Find where the given text appears and provide that cell's center as [x, y] coordinate. 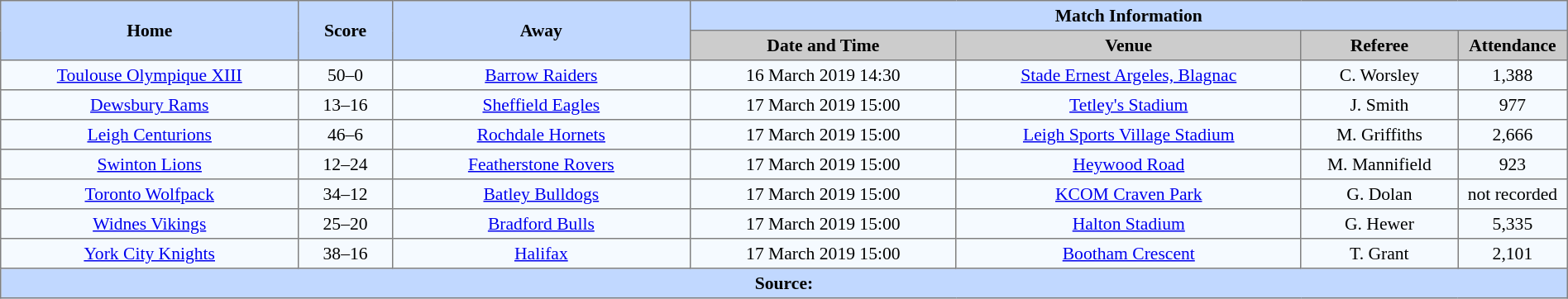
Venue [1128, 45]
Halifax [541, 254]
T. Grant [1379, 254]
G. Dolan [1379, 194]
Bootham Crescent [1128, 254]
Featherstone Rovers [541, 164]
Bradford Bulls [541, 224]
923 [1513, 164]
Barrow Raiders [541, 75]
Away [541, 31]
12–24 [346, 164]
G. Hewer [1379, 224]
M. Mannifield [1379, 164]
KCOM Craven Park [1128, 194]
Match Information [1128, 16]
Sheffield Eagles [541, 105]
13–16 [346, 105]
Heywood Road [1128, 164]
Rochdale Hornets [541, 135]
5,335 [1513, 224]
Attendance [1513, 45]
Stade Ernest Argeles, Blagnac [1128, 75]
J. Smith [1379, 105]
16 March 2019 14:30 [823, 75]
50–0 [346, 75]
Home [150, 31]
Swinton Lions [150, 164]
Dewsbury Rams [150, 105]
977 [1513, 105]
Leigh Sports Village Stadium [1128, 135]
Halton Stadium [1128, 224]
Widnes Vikings [150, 224]
not recorded [1513, 194]
34–12 [346, 194]
Leigh Centurions [150, 135]
Batley Bulldogs [541, 194]
Toronto Wolfpack [150, 194]
Toulouse Olympique XIII [150, 75]
2,101 [1513, 254]
Tetley's Stadium [1128, 105]
Score [346, 31]
M. Griffiths [1379, 135]
2,666 [1513, 135]
25–20 [346, 224]
1,388 [1513, 75]
C. Worsley [1379, 75]
46–6 [346, 135]
Referee [1379, 45]
Date and Time [823, 45]
38–16 [346, 254]
York City Knights [150, 254]
Source: [784, 283]
